Determine the (x, y) coordinate at the center of the cell enclosing the given text.  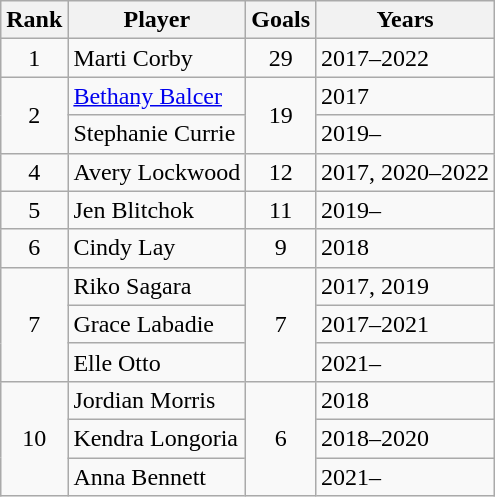
4 (34, 172)
2 (34, 115)
2017–2022 (406, 58)
Stephanie Currie (157, 134)
2017–2021 (406, 324)
Player (157, 20)
Kendra Longoria (157, 438)
Avery Lockwood (157, 172)
Bethany Balcer (157, 96)
Rank (34, 20)
1 (34, 58)
Elle Otto (157, 362)
12 (281, 172)
5 (34, 210)
Riko Sagara (157, 286)
29 (281, 58)
Grace Labadie (157, 324)
Years (406, 20)
11 (281, 210)
2017, 2019 (406, 286)
Cindy Lay (157, 248)
19 (281, 115)
2017 (406, 96)
2017, 2020–2022 (406, 172)
Jordian Morris (157, 400)
2018–2020 (406, 438)
Goals (281, 20)
Marti Corby (157, 58)
9 (281, 248)
Jen Blitchok (157, 210)
10 (34, 438)
Anna Bennett (157, 477)
